Capture the cell that displays the provided text and extract its (x, y) central coordinate. 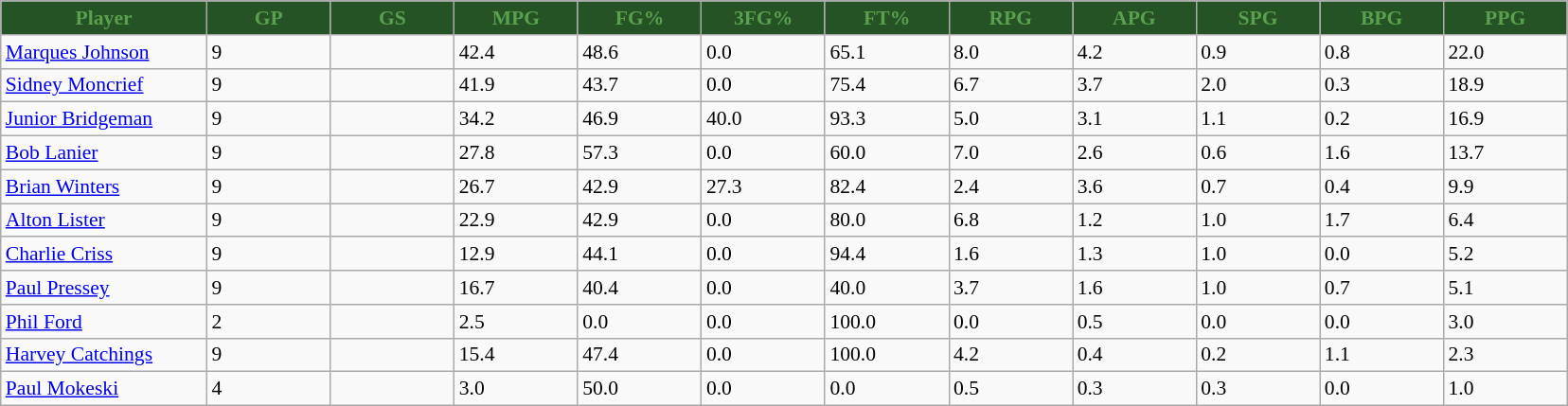
43.7 (640, 85)
1.3 (1134, 255)
48.6 (640, 52)
Marques Johnson (104, 52)
22.0 (1506, 52)
82.4 (886, 186)
GS (392, 18)
Paul Pressey (104, 288)
12.9 (517, 255)
16.7 (517, 288)
34.2 (517, 119)
Player (104, 18)
0.9 (1257, 52)
93.3 (886, 119)
5.2 (1506, 255)
RPG (1011, 18)
50.0 (640, 389)
Junior Bridgeman (104, 119)
27.8 (517, 153)
2.4 (1011, 186)
60.0 (886, 153)
16.9 (1506, 119)
1.7 (1382, 221)
FT% (886, 18)
7.0 (1011, 153)
6.8 (1011, 221)
3.1 (1134, 119)
6.7 (1011, 85)
5.0 (1011, 119)
Harvey Catchings (104, 355)
22.9 (517, 221)
6.4 (1506, 221)
3FG% (763, 18)
9.9 (1506, 186)
8.0 (1011, 52)
4 (269, 389)
41.9 (517, 85)
SPG (1257, 18)
Charlie Criss (104, 255)
65.1 (886, 52)
2.0 (1257, 85)
94.4 (886, 255)
Paul Mokeski (104, 389)
GP (269, 18)
47.4 (640, 355)
Sidney Moncrief (104, 85)
APG (1134, 18)
2.5 (517, 322)
MPG (517, 18)
2.6 (1134, 153)
42.4 (517, 52)
3.6 (1134, 186)
80.0 (886, 221)
15.4 (517, 355)
26.7 (517, 186)
5.1 (1506, 288)
75.4 (886, 85)
57.3 (640, 153)
Bob Lanier (104, 153)
0.6 (1257, 153)
0.8 (1382, 52)
40.4 (640, 288)
27.3 (763, 186)
Brian Winters (104, 186)
FG% (640, 18)
18.9 (1506, 85)
1.2 (1134, 221)
Alton Lister (104, 221)
46.9 (640, 119)
Phil Ford (104, 322)
2 (269, 322)
BPG (1382, 18)
13.7 (1506, 153)
PPG (1506, 18)
44.1 (640, 255)
2.3 (1506, 355)
